Scan for the cell matching the given text and deliver its [x, y] coordinate at center. 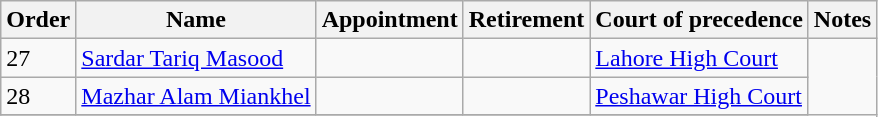
Court of precedence [700, 20]
Order [38, 20]
Appointment [390, 20]
Peshawar High Court [700, 96]
Mazhar Alam Miankhel [196, 96]
28 [38, 96]
Sardar Tariq Masood [196, 58]
Lahore High Court [700, 58]
Notes [842, 20]
27 [38, 58]
Name [196, 20]
Retirement [526, 20]
